Find where the given text appears and provide that cell's center as [X, Y] coordinate. 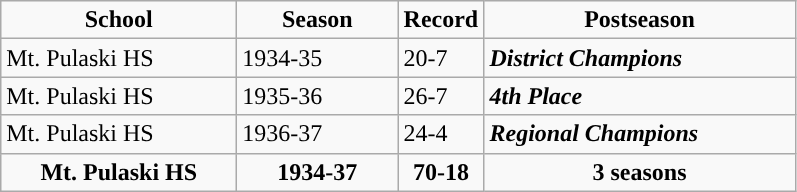
3 seasons [640, 172]
1934-37 [318, 172]
Postseason [640, 20]
4th Place [640, 96]
1935-36 [318, 96]
School [119, 20]
Season [318, 20]
Record [441, 20]
24-4 [441, 134]
20-7 [441, 58]
26-7 [441, 96]
Regional Champions [640, 134]
70-18 [441, 172]
1934-35 [318, 58]
1936-37 [318, 134]
District Champions [640, 58]
